Determine the [x, y] coordinate at the center of the cell enclosing the given text.  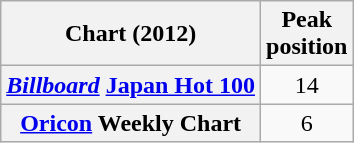
Oricon Weekly Chart [131, 123]
Peakposition [307, 34]
Chart (2012) [131, 34]
Billboard Japan Hot 100 [131, 85]
14 [307, 85]
6 [307, 123]
